Determine the (x, y) coordinate at the center of the cell enclosing the given text.  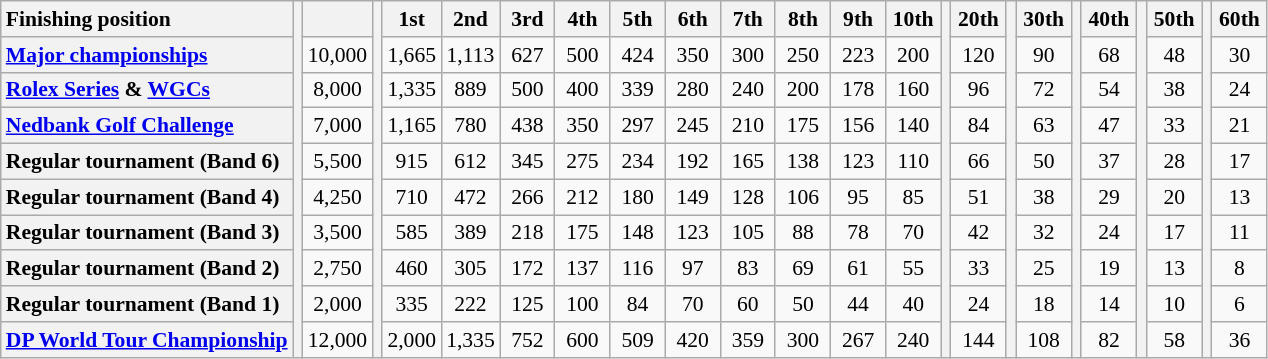
Finishing position (147, 19)
Regular tournament (Band 2) (147, 269)
Nedbank Golf Challenge (147, 126)
116 (638, 269)
78 (858, 233)
297 (638, 126)
223 (858, 55)
339 (638, 90)
165 (748, 162)
Regular tournament (Band 6) (147, 162)
180 (638, 197)
266 (528, 197)
Regular tournament (Band 3) (147, 233)
29 (1108, 197)
14 (1108, 304)
10th (914, 19)
2nd (470, 19)
20th (978, 19)
Major championships (147, 55)
8th (802, 19)
82 (1108, 340)
218 (528, 233)
106 (802, 197)
1,113 (470, 55)
140 (914, 126)
148 (638, 233)
50th (1174, 19)
172 (528, 269)
438 (528, 126)
83 (748, 269)
8,000 (338, 90)
600 (582, 340)
125 (528, 304)
Regular tournament (Band 4) (147, 197)
5th (638, 19)
55 (914, 269)
69 (802, 269)
5,500 (338, 162)
8 (1240, 269)
30th (1044, 19)
120 (978, 55)
44 (858, 304)
48 (1174, 55)
210 (748, 126)
88 (802, 233)
40 (914, 304)
9th (858, 19)
19 (1108, 269)
1,665 (412, 55)
3rd (528, 19)
Rolex Series & WGCs (147, 90)
585 (412, 233)
7,000 (338, 126)
472 (470, 197)
234 (638, 162)
20 (1174, 197)
335 (412, 304)
275 (582, 162)
97 (692, 269)
915 (412, 162)
25 (1044, 269)
280 (692, 90)
21 (1240, 126)
100 (582, 304)
627 (528, 55)
267 (858, 340)
245 (692, 126)
110 (914, 162)
DP World Tour Championship (147, 340)
222 (470, 304)
156 (858, 126)
509 (638, 340)
10 (1174, 304)
47 (1108, 126)
28 (1174, 162)
710 (412, 197)
60 (748, 304)
18 (1044, 304)
6th (692, 19)
160 (914, 90)
137 (582, 269)
6 (1240, 304)
61 (858, 269)
780 (470, 126)
32 (1044, 233)
68 (1108, 55)
460 (412, 269)
63 (1044, 126)
420 (692, 340)
424 (638, 55)
54 (1108, 90)
40th (1108, 19)
Regular tournament (Band 1) (147, 304)
51 (978, 197)
37 (1108, 162)
7th (748, 19)
42 (978, 233)
612 (470, 162)
149 (692, 197)
30 (1240, 55)
212 (582, 197)
192 (692, 162)
305 (470, 269)
36 (1240, 340)
4,250 (338, 197)
2,750 (338, 269)
10,000 (338, 55)
90 (1044, 55)
108 (1044, 340)
359 (748, 340)
389 (470, 233)
250 (802, 55)
11 (1240, 233)
889 (470, 90)
128 (748, 197)
1st (412, 19)
95 (858, 197)
60th (1240, 19)
345 (528, 162)
752 (528, 340)
178 (858, 90)
12,000 (338, 340)
85 (914, 197)
105 (748, 233)
66 (978, 162)
3,500 (338, 233)
72 (1044, 90)
58 (1174, 340)
138 (802, 162)
1,165 (412, 126)
96 (978, 90)
4th (582, 19)
144 (978, 340)
400 (582, 90)
